Detect which cell encompasses the target text, then output its [x, y] center coordinate. 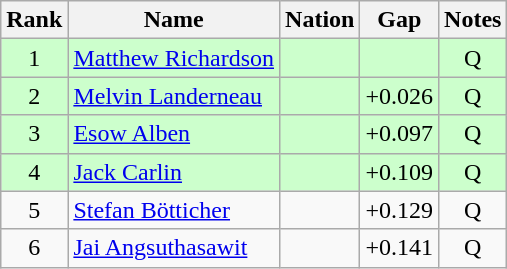
+0.026 [400, 96]
Matthew Richardson [174, 58]
2 [34, 96]
Rank [34, 20]
Name [174, 20]
5 [34, 210]
Jai Angsuthasawit [174, 248]
Gap [400, 20]
+0.129 [400, 210]
Notes [473, 20]
Esow Alben [174, 134]
3 [34, 134]
Stefan Bötticher [174, 210]
+0.109 [400, 172]
Nation [320, 20]
+0.097 [400, 134]
1 [34, 58]
Melvin Landerneau [174, 96]
4 [34, 172]
+0.141 [400, 248]
6 [34, 248]
Jack Carlin [174, 172]
